Determine the [X, Y] coordinate at the center of the cell enclosing the given text.  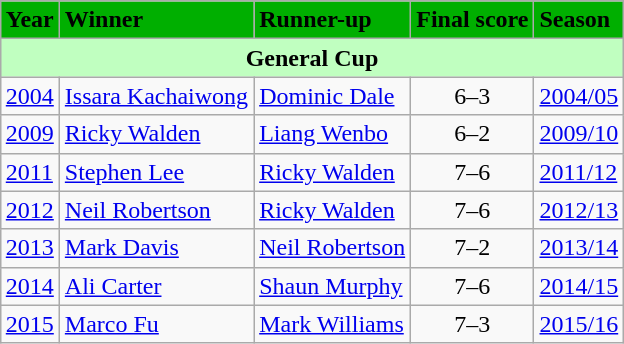
Mark Williams [332, 324]
2012 [30, 210]
Marco Fu [156, 324]
Winner [156, 20]
6–2 [472, 134]
2012/13 [579, 210]
2009/10 [579, 134]
Shaun Murphy [332, 286]
6–3 [472, 96]
2011/12 [579, 172]
Final score [472, 20]
Liang Wenbo [332, 134]
2015 [30, 324]
2009 [30, 134]
2014 [30, 286]
2014/15 [579, 286]
7–2 [472, 248]
7–3 [472, 324]
Ali Carter [156, 286]
Mark Davis [156, 248]
2011 [30, 172]
Runner-up [332, 20]
Issara Kachaiwong [156, 96]
Season [579, 20]
2013/14 [579, 248]
2004/05 [579, 96]
Stephen Lee [156, 172]
2015/16 [579, 324]
2004 [30, 96]
2013 [30, 248]
Dominic Dale [332, 96]
Year [30, 20]
General Cup [312, 58]
